From the cell containing the given text, extract its center point as [x, y] coordinate. 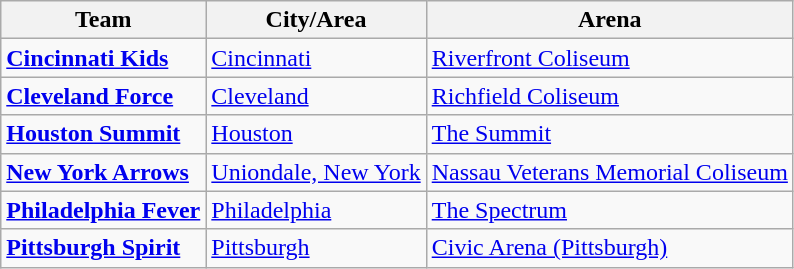
Riverfront Coliseum [610, 58]
Cincinnati [316, 58]
Philadelphia [316, 210]
Cleveland Force [104, 96]
Houston Summit [104, 134]
Nassau Veterans Memorial Coliseum [610, 172]
Cleveland [316, 96]
Uniondale, New York [316, 172]
Houston [316, 134]
The Summit [610, 134]
Pittsburgh Spirit [104, 248]
Team [104, 20]
City/Area [316, 20]
Pittsburgh [316, 248]
Civic Arena (Pittsburgh) [610, 248]
New York Arrows [104, 172]
The Spectrum [610, 210]
Arena [610, 20]
Cincinnati Kids [104, 58]
Philadelphia Fever [104, 210]
Richfield Coliseum [610, 96]
